Return the [x, y] coordinate for the center point of the cell that contains the specified text.  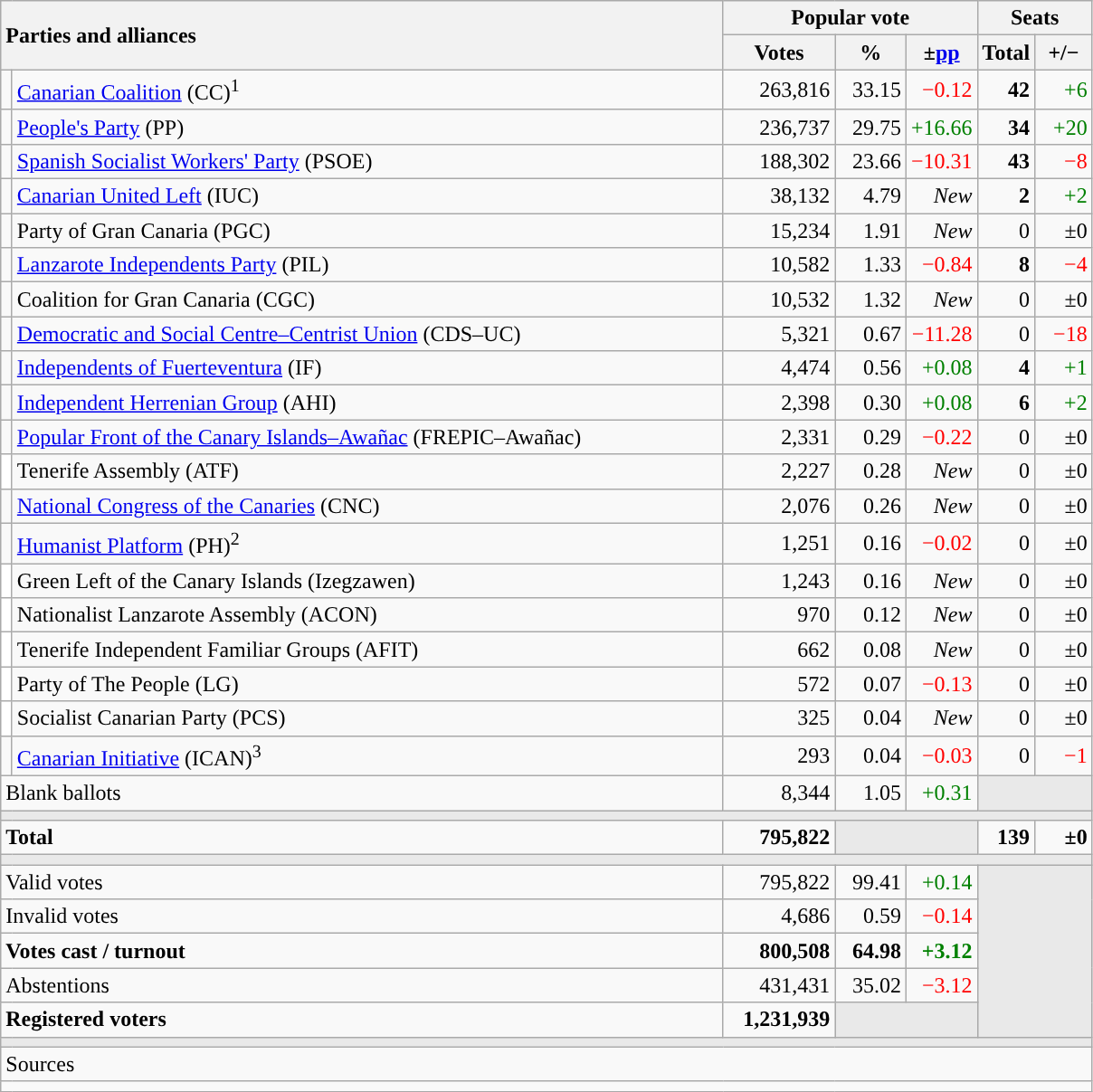
Seats [1035, 18]
−4 [1064, 265]
1,231,939 [779, 1020]
1.33 [870, 265]
29.75 [870, 127]
Coalition for Gran Canaria (CGC) [367, 299]
% [870, 52]
Valid votes [362, 882]
Popular vote [851, 18]
325 [779, 718]
1,251 [779, 543]
Lanzarote Independents Party (PIL) [367, 265]
572 [779, 684]
1.91 [870, 231]
National Congress of the Canaries (CNC) [367, 506]
42 [1006, 90]
±pp [941, 52]
Registered voters [362, 1020]
Votes [779, 52]
2,227 [779, 471]
0.59 [870, 916]
Humanist Platform (PH)2 [367, 543]
0.30 [870, 403]
+16.66 [941, 127]
−8 [1064, 161]
0.08 [870, 650]
0.26 [870, 506]
−11.28 [941, 334]
188,302 [779, 161]
4.79 [870, 196]
23.66 [870, 161]
+/− [1064, 52]
Canarian Initiative (ICAN)3 [367, 756]
2,331 [779, 437]
−0.22 [941, 437]
Green Left of the Canary Islands (Izegzawen) [367, 581]
+3.12 [941, 951]
34 [1006, 127]
263,816 [779, 90]
Blank ballots [362, 793]
+1 [1064, 368]
0.29 [870, 437]
Canarian United Left (IUC) [367, 196]
33.15 [870, 90]
−10.31 [941, 161]
800,508 [779, 951]
10,532 [779, 299]
+20 [1064, 127]
1.32 [870, 299]
2,076 [779, 506]
−0.84 [941, 265]
Nationalist Lanzarote Assembly (ACON) [367, 615]
4,686 [779, 916]
Canarian Coalition (CC)1 [367, 90]
1,243 [779, 581]
99.41 [870, 882]
139 [1006, 838]
15,234 [779, 231]
Party of Gran Canaria (PGC) [367, 231]
8 [1006, 265]
−1 [1064, 756]
293 [779, 756]
Democratic and Social Centre–Centrist Union (CDS–UC) [367, 334]
Votes cast / turnout [362, 951]
0.12 [870, 615]
43 [1006, 161]
2 [1006, 196]
4,474 [779, 368]
662 [779, 650]
0.28 [870, 471]
−0.13 [941, 684]
4 [1006, 368]
Sources [546, 1064]
1.05 [870, 793]
+0.14 [941, 882]
10,582 [779, 265]
64.98 [870, 951]
Abstentions [362, 985]
970 [779, 615]
−0.14 [941, 916]
0.07 [870, 684]
0.56 [870, 368]
6 [1006, 403]
5,321 [779, 334]
−0.12 [941, 90]
People's Party (PP) [367, 127]
Socialist Canarian Party (PCS) [367, 718]
+0.31 [941, 793]
Parties and alliances [362, 35]
8,344 [779, 793]
+6 [1064, 90]
2,398 [779, 403]
Tenerife Independent Familiar Groups (AFIT) [367, 650]
Independent Herrenian Group (AHI) [367, 403]
431,431 [779, 985]
Popular Front of the Canary Islands–Awañac (FREPIC–Awañac) [367, 437]
0.67 [870, 334]
Party of The People (LG) [367, 684]
35.02 [870, 985]
−0.03 [941, 756]
236,737 [779, 127]
Tenerife Assembly (ATF) [367, 471]
Invalid votes [362, 916]
−0.02 [941, 543]
−18 [1064, 334]
Spanish Socialist Workers' Party (PSOE) [367, 161]
38,132 [779, 196]
−3.12 [941, 985]
Independents of Fuerteventura (IF) [367, 368]
